Detect which cell encompasses the target text, then output its [X, Y] center coordinate. 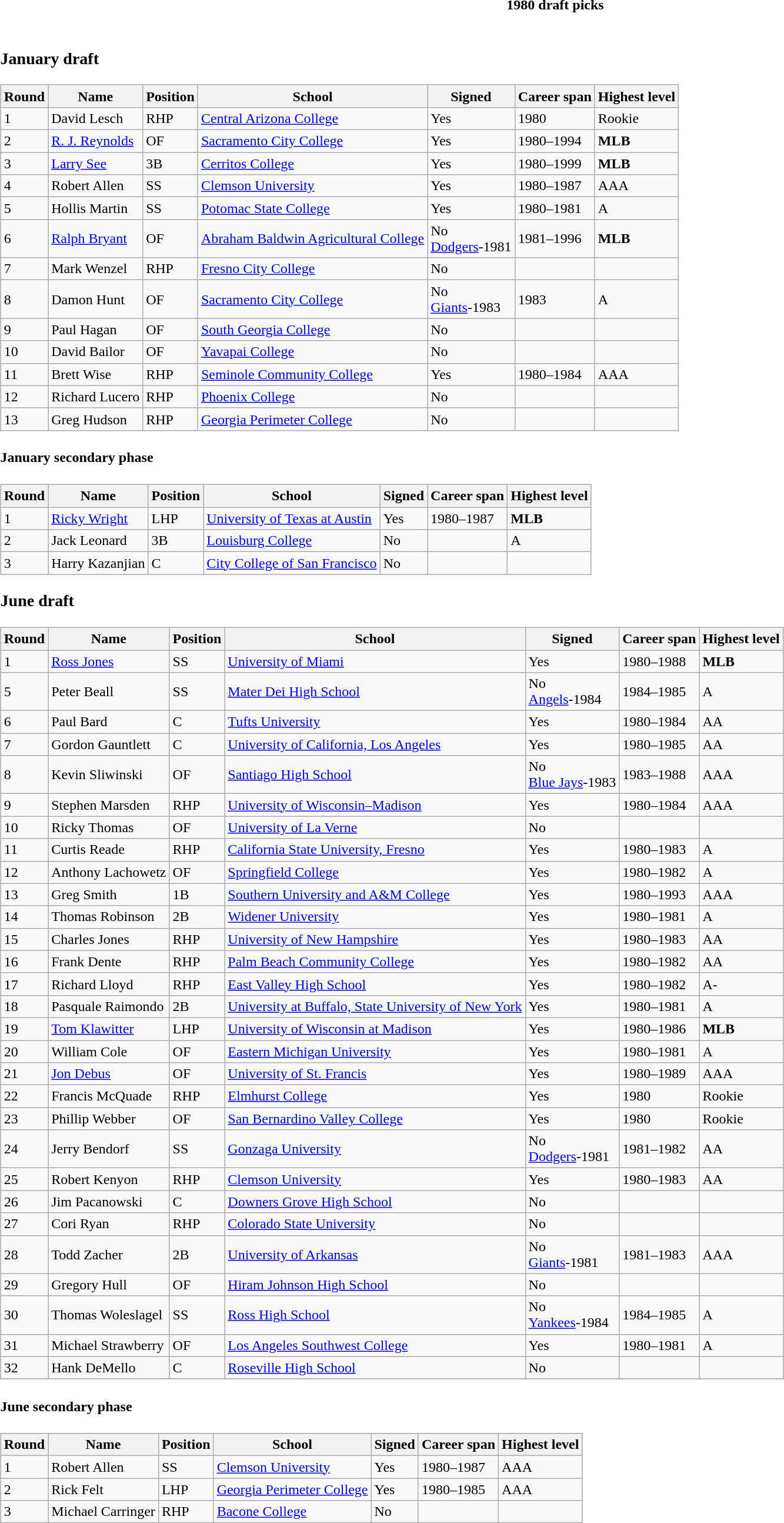
14 [24, 917]
University of Miami [375, 661]
1980–1986 [659, 1029]
Michael Strawberry [109, 1345]
Ricky Wright [98, 518]
Francis McQuade [109, 1096]
Bacone College [292, 1512]
Pasquale Raimondo [109, 1006]
4 [24, 186]
Hiram Johnson High School [375, 1285]
18 [24, 1006]
University of Arkansas [375, 1255]
1981–1983 [659, 1255]
Gonzaga University [375, 1149]
21 [24, 1074]
Eastern Michigan University [375, 1052]
Fresno City College [312, 269]
Santiago High School [375, 774]
San Bernardino Valley College [375, 1119]
Damon Hunt [95, 299]
Frank Dente [109, 962]
Rick Felt [104, 1489]
Jon Debus [109, 1074]
David Lesch [95, 118]
Richard Lloyd [109, 984]
Kevin Sliwinski [109, 774]
California State University, Fresno [375, 850]
Todd Zacher [109, 1255]
Hank DeMello [109, 1368]
Paul Hagan [95, 330]
NoAngels-1984 [572, 692]
1981–1982 [659, 1149]
Central Arizona College [312, 118]
19 [24, 1029]
Richard Lucero [95, 397]
University of La Verne [375, 827]
1B [197, 894]
Potomac State College [312, 208]
Phillip Webber [109, 1119]
Ross High School [375, 1315]
Mark Wenzel [95, 269]
25 [24, 1179]
NoYankees-1984 [572, 1315]
Gordon Gauntlett [109, 744]
Jack Leonard [98, 541]
Greg Hudson [95, 419]
Ross Jones [109, 661]
Cori Ryan [109, 1224]
William Cole [109, 1052]
East Valley High School [375, 984]
1980–1989 [659, 1074]
28 [24, 1255]
17 [24, 984]
Southern University and A&M College [375, 894]
University of Wisconsin at Madison [375, 1029]
Charles Jones [109, 939]
Anthony Lachowetz [109, 872]
Michael Carringer [104, 1512]
Elmhurst College [375, 1096]
Widener University [375, 917]
20 [24, 1052]
27 [24, 1224]
23 [24, 1119]
1980–1988 [659, 661]
South Georgia College [312, 330]
15 [24, 939]
R. J. Reynolds [95, 141]
Gregory Hull [109, 1285]
1983–1988 [659, 774]
Curtis Reade [109, 850]
Seminole Community College [312, 374]
University of Wisconsin–Madison [375, 805]
Jim Pacanowski [109, 1202]
1983 [555, 299]
22 [24, 1096]
University of California, Los Angeles [375, 744]
26 [24, 1202]
University of New Hampshire [375, 939]
Brett Wise [95, 374]
29 [24, 1285]
A- [741, 984]
Abraham Baldwin Agricultural College [312, 239]
Los Angeles Southwest College [375, 1345]
Mater Dei High School [375, 692]
1980–1999 [555, 164]
Thomas Woleslagel [109, 1315]
32 [24, 1368]
NoGiants-1981 [572, 1255]
Colorado State University [375, 1224]
1980–1994 [555, 141]
Louisburg College [292, 541]
Ricky Thomas [109, 827]
Jerry Bendorf [109, 1149]
NoBlue Jays-1983 [572, 774]
Peter Beall [109, 692]
NoGiants-1983 [471, 299]
Springfield College [375, 872]
University of Texas at Austin [292, 518]
Roseville High School [375, 1368]
1981–1996 [555, 239]
Cerritos College [312, 164]
David Bailor [95, 352]
Tom Klawitter [109, 1029]
24 [24, 1149]
Palm Beach Community College [375, 962]
University at Buffalo, State University of New York [375, 1006]
30 [24, 1315]
1980–1993 [659, 894]
Stephen Marsden [109, 805]
Yavapai College [312, 352]
Tufts University [375, 722]
Harry Kazanjian [98, 563]
University of St. Francis [375, 1074]
City College of San Francisco [292, 563]
Paul Bard [109, 722]
16 [24, 962]
Greg Smith [109, 894]
Hollis Martin [95, 208]
Downers Grove High School [375, 1202]
Ralph Bryant [95, 239]
Phoenix College [312, 397]
Thomas Robinson [109, 917]
Larry See [95, 164]
Robert Kenyon [109, 1179]
31 [24, 1345]
